Capture the cell that displays the provided text and extract its (X, Y) central coordinate. 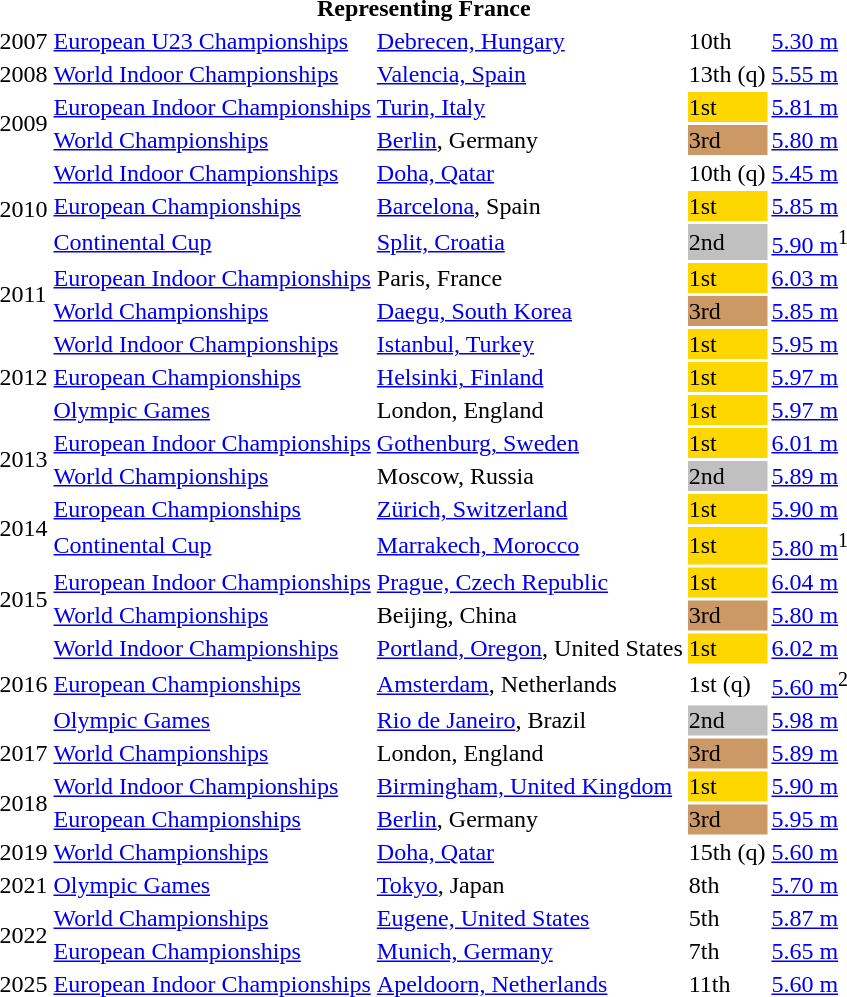
Zürich, Switzerland (530, 509)
Beijing, China (530, 615)
Eugene, United States (530, 918)
Tokyo, Japan (530, 885)
Moscow, Russia (530, 476)
10th (727, 41)
13th (q) (727, 74)
Turin, Italy (530, 107)
Rio de Janeiro, Brazil (530, 720)
5th (727, 918)
Istanbul, Turkey (530, 344)
Munich, Germany (530, 951)
Portland, Oregon, United States (530, 648)
Barcelona, Spain (530, 206)
Debrecen, Hungary (530, 41)
8th (727, 885)
Helsinki, Finland (530, 377)
Marrakech, Morocco (530, 545)
Daegu, South Korea (530, 311)
Gothenburg, Sweden (530, 443)
Paris, France (530, 278)
European U23 Championships (212, 41)
10th (q) (727, 173)
7th (727, 951)
1st (q) (727, 684)
Amsterdam, Netherlands (530, 684)
Valencia, Spain (530, 74)
Birmingham, United Kingdom (530, 786)
Split, Croatia (530, 242)
15th (q) (727, 852)
Prague, Czech Republic (530, 582)
